Find where the given text appears and provide that cell's center as (X, Y) coordinate. 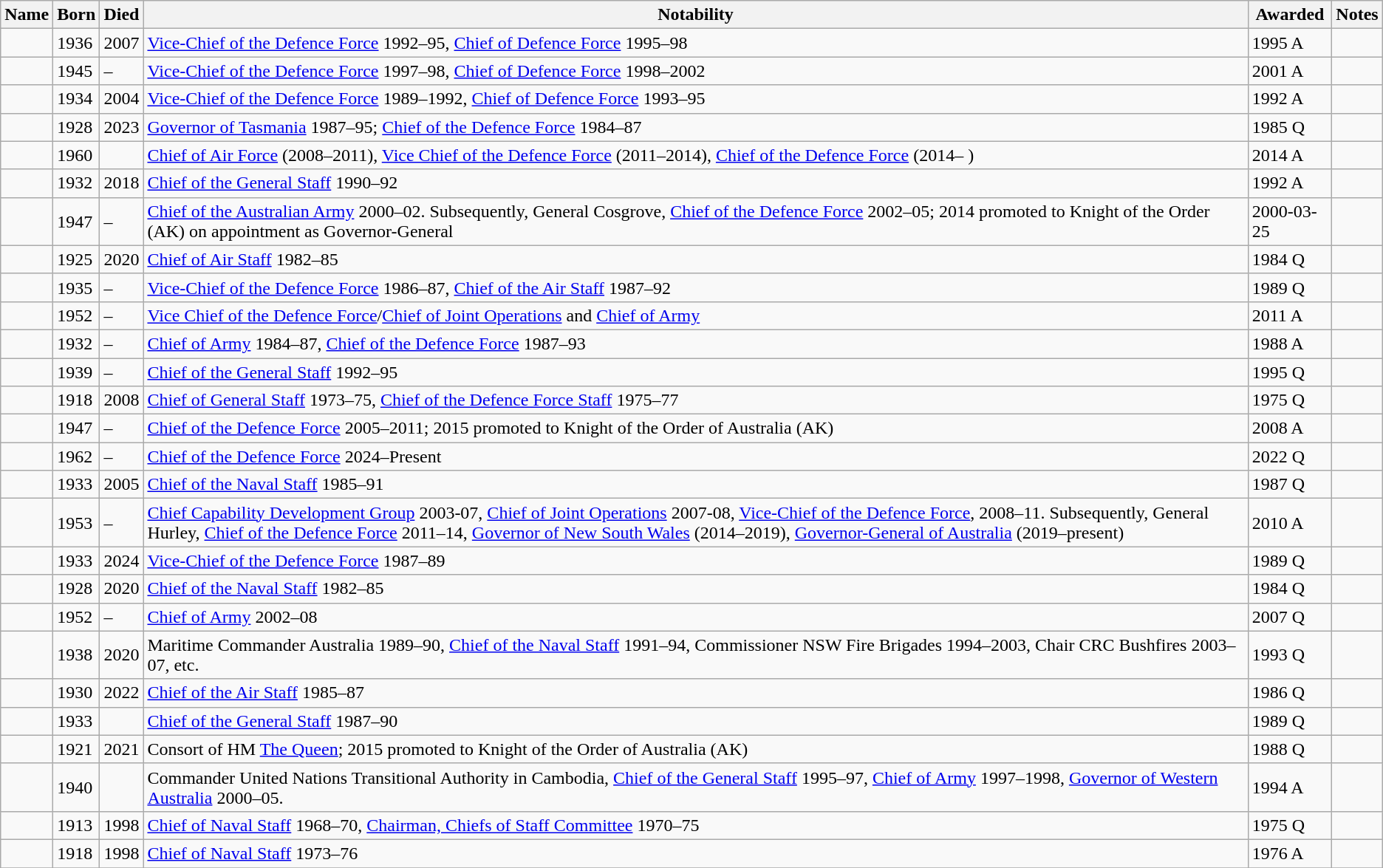
Chief of the General Staff 1987–90 (696, 721)
Died (121, 15)
2024 (121, 561)
Awarded (1290, 15)
Chief of Army 2002–08 (696, 617)
1930 (77, 693)
Vice-Chief of the Defence Force 1986–87, Chief of the Air Staff 1987–92 (696, 287)
Chief of Army 1984–87, Chief of the Defence Force 1987–93 (696, 344)
2007 (121, 43)
Chief of the General Staff 1992–95 (696, 372)
1939 (77, 372)
1925 (77, 259)
1993 Q (1290, 655)
2022 (121, 693)
Consort of HM The Queen; 2015 promoted to Knight of the Order of Australia (AK) (696, 749)
1986 Q (1290, 693)
Chief of the General Staff 1990–92 (696, 183)
Governor of Tasmania 1987–95; Chief of the Defence Force 1984–87 (696, 127)
1953 (77, 523)
2018 (121, 183)
1988 A (1290, 344)
1938 (77, 655)
Name (27, 15)
Vice-Chief of the Defence Force 1997–98, Chief of Defence Force 1998–2002 (696, 71)
1935 (77, 287)
1962 (77, 457)
2011 A (1290, 315)
2021 (121, 749)
1945 (77, 71)
2008 A (1290, 428)
1988 Q (1290, 749)
Vice Chief of the Defence Force/Chief of Joint Operations and Chief of Army (696, 315)
Chief of Air Staff 1982–85 (696, 259)
Vice-Chief of the Defence Force 1989–1992, Chief of Defence Force 1993–95 (696, 99)
1976 A (1290, 853)
1985 Q (1290, 127)
Notability (696, 15)
2007 Q (1290, 617)
1921 (77, 749)
1960 (77, 155)
Chief of Air Force (2008–2011), Vice Chief of the Defence Force (2011–2014), Chief of the Defence Force (2014– ) (696, 155)
Vice-Chief of the Defence Force 1992–95, Chief of Defence Force 1995–98 (696, 43)
2008 (121, 400)
2001 A (1290, 71)
1995 Q (1290, 372)
2014 A (1290, 155)
Chief of the Naval Staff 1982–85 (696, 589)
Maritime Commander Australia 1989–90, Chief of the Naval Staff 1991–94, Commissioner NSW Fire Brigades 1994–2003, Chair CRC Bushfires 2003–07, etc. (696, 655)
2022 Q (1290, 457)
Chief of the Air Staff 1985–87 (696, 693)
Born (77, 15)
2005 (121, 485)
Chief of General Staff 1973–75, Chief of the Defence Force Staff 1975–77 (696, 400)
Notes (1357, 15)
2010 A (1290, 523)
1987 Q (1290, 485)
Chief of the Defence Force 2005–2011; 2015 promoted to Knight of the Order of Australia (AK) (696, 428)
1995 A (1290, 43)
2000-03-25 (1290, 222)
2023 (121, 127)
Vice-Chief of the Defence Force 1987–89 (696, 561)
1934 (77, 99)
1994 A (1290, 787)
Chief of Naval Staff 1968–70, Chairman, Chiefs of Staff Committee 1970–75 (696, 825)
1940 (77, 787)
Chief of Naval Staff 1973–76 (696, 853)
1913 (77, 825)
2004 (121, 99)
1936 (77, 43)
Chief of the Naval Staff 1985–91 (696, 485)
Chief of the Defence Force 2024–Present (696, 457)
